Return the (X, Y) coordinate for the center point of the cell that contains the specified text.  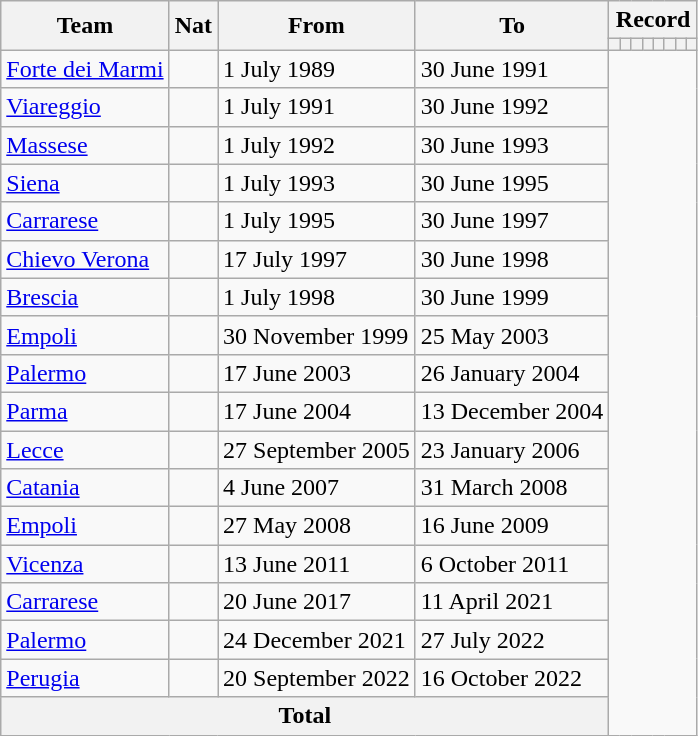
26 January 2004 (512, 373)
20 September 2022 (317, 678)
Forte dei Marmi (85, 69)
16 June 2009 (512, 526)
Perugia (85, 678)
1 July 1991 (317, 107)
Brescia (85, 297)
30 June 1999 (512, 297)
23 January 2006 (512, 449)
25 May 2003 (512, 335)
27 July 2022 (512, 640)
Viareggio (85, 107)
Massese (85, 145)
11 April 2021 (512, 602)
Record (653, 20)
27 May 2008 (317, 526)
Total (305, 716)
13 June 2011 (317, 564)
1 July 1992 (317, 145)
1 July 1989 (317, 69)
30 June 1998 (512, 259)
Nat (193, 26)
24 December 2021 (317, 640)
Catania (85, 488)
Siena (85, 183)
From (317, 26)
30 June 1992 (512, 107)
Parma (85, 411)
31 March 2008 (512, 488)
17 June 2004 (317, 411)
30 June 1997 (512, 221)
1 July 1993 (317, 183)
30 November 1999 (317, 335)
30 June 1995 (512, 183)
4 June 2007 (317, 488)
16 October 2022 (512, 678)
Vicenza (85, 564)
17 June 2003 (317, 373)
6 October 2011 (512, 564)
Team (85, 26)
17 July 1997 (317, 259)
1 July 1995 (317, 221)
20 June 2017 (317, 602)
Lecce (85, 449)
30 June 1991 (512, 69)
27 September 2005 (317, 449)
To (512, 26)
13 December 2004 (512, 411)
30 June 1993 (512, 145)
1 July 1998 (317, 297)
Chievo Verona (85, 259)
